Scan for the cell matching the given text and deliver its [X, Y] coordinate at center. 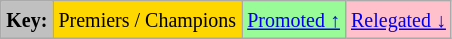
Relegated ↓ [398, 20]
Promoted ↑ [294, 20]
Key: [27, 20]
Premiers / Champions [148, 20]
